From the cell containing the given text, extract its center point as (X, Y) coordinate. 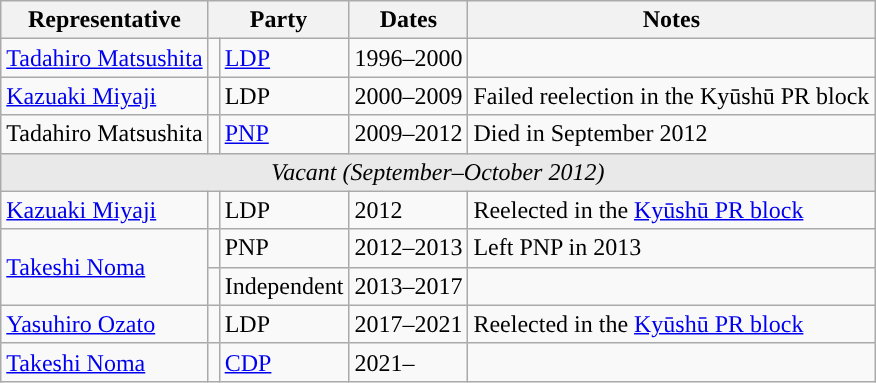
CDP (284, 362)
2013–2017 (408, 286)
Independent (284, 286)
2012–2013 (408, 248)
2000–2009 (408, 96)
Vacant (September–October 2012) (438, 172)
Left PNP in 2013 (672, 248)
Failed reelection in the Kyūshū PR block (672, 96)
Notes (672, 20)
2009–2012 (408, 134)
Dates (408, 20)
Yasuhiro Ozato (104, 324)
Representative (104, 20)
2017–2021 (408, 324)
1996–2000 (408, 58)
2021– (408, 362)
Died in September 2012 (672, 134)
Party (278, 20)
2012 (408, 210)
